Output the [x, y] coordinate of the center of the cell containing the given text.  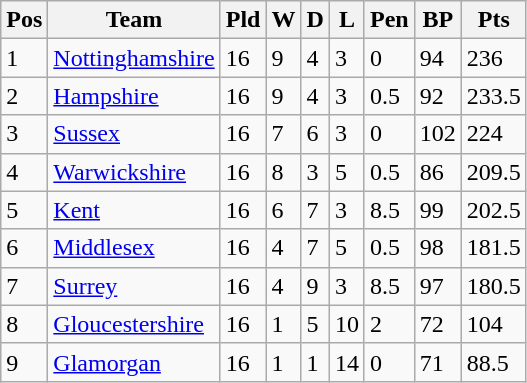
Middlesex [134, 248]
L [346, 20]
D [315, 20]
88.5 [494, 362]
Pen [389, 20]
233.5 [494, 96]
W [284, 20]
224 [494, 134]
180.5 [494, 286]
94 [438, 58]
14 [346, 362]
86 [438, 172]
102 [438, 134]
Pld [243, 20]
92 [438, 96]
202.5 [494, 210]
Sussex [134, 134]
236 [494, 58]
Surrey [134, 286]
99 [438, 210]
Team [134, 20]
BP [438, 20]
10 [346, 324]
97 [438, 286]
98 [438, 248]
71 [438, 362]
Pts [494, 20]
Nottinghamshire [134, 58]
Hampshire [134, 96]
209.5 [494, 172]
Pos [24, 20]
Gloucestershire [134, 324]
Glamorgan [134, 362]
181.5 [494, 248]
104 [494, 324]
Warwickshire [134, 172]
72 [438, 324]
Kent [134, 210]
